Identify which cell holds the provided text, then report its (x, y) central coordinate. 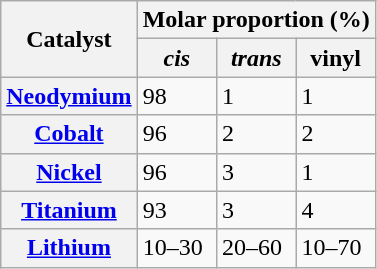
Lithium (69, 248)
Molar proportion (%) (256, 20)
20–60 (256, 248)
vinyl (336, 58)
cis (176, 58)
trans (256, 58)
10–30 (176, 248)
Titanium (69, 210)
93 (176, 210)
10–70 (336, 248)
Cobalt (69, 134)
98 (176, 96)
Catalyst (69, 39)
Nickel (69, 172)
Neodymium (69, 96)
4 (336, 210)
